Detect which cell encompasses the target text, then output its [x, y] center coordinate. 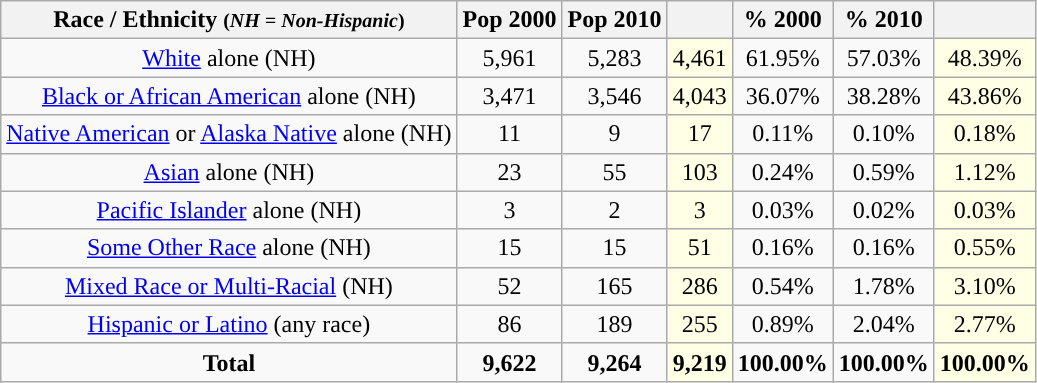
Total [229, 362]
0.18% [984, 134]
11 [510, 134]
38.28% [884, 96]
9,622 [510, 362]
Black or African American alone (NH) [229, 96]
0.11% [782, 134]
86 [510, 324]
% 2010 [884, 20]
286 [700, 286]
Hispanic or Latino (any race) [229, 324]
Race / Ethnicity (NH = Non-Hispanic) [229, 20]
0.02% [884, 210]
55 [614, 172]
1.12% [984, 172]
9,264 [614, 362]
2 [614, 210]
103 [700, 172]
43.86% [984, 96]
Pop 2000 [510, 20]
5,961 [510, 58]
Asian alone (NH) [229, 172]
0.89% [782, 324]
0.24% [782, 172]
189 [614, 324]
57.03% [884, 58]
White alone (NH) [229, 58]
9 [614, 134]
2.77% [984, 324]
Mixed Race or Multi-Racial (NH) [229, 286]
3,471 [510, 96]
3,546 [614, 96]
Native American or Alaska Native alone (NH) [229, 134]
17 [700, 134]
5,283 [614, 58]
0.54% [782, 286]
36.07% [782, 96]
4,461 [700, 58]
52 [510, 286]
Pacific Islander alone (NH) [229, 210]
Some Other Race alone (NH) [229, 248]
0.55% [984, 248]
1.78% [884, 286]
255 [700, 324]
2.04% [884, 324]
9,219 [700, 362]
3.10% [984, 286]
51 [700, 248]
Pop 2010 [614, 20]
0.10% [884, 134]
23 [510, 172]
61.95% [782, 58]
4,043 [700, 96]
165 [614, 286]
% 2000 [782, 20]
0.59% [884, 172]
48.39% [984, 58]
